From the cell containing the given text, extract its center point as [x, y] coordinate. 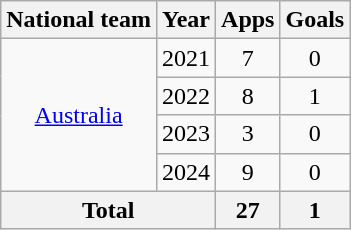
8 [248, 96]
National team [79, 20]
2023 [186, 134]
Goals [315, 20]
Australia [79, 115]
2022 [186, 96]
27 [248, 210]
2021 [186, 58]
Year [186, 20]
7 [248, 58]
Apps [248, 20]
2024 [186, 172]
Total [108, 210]
3 [248, 134]
9 [248, 172]
